Return (x, y) of the center of cell containing provided text 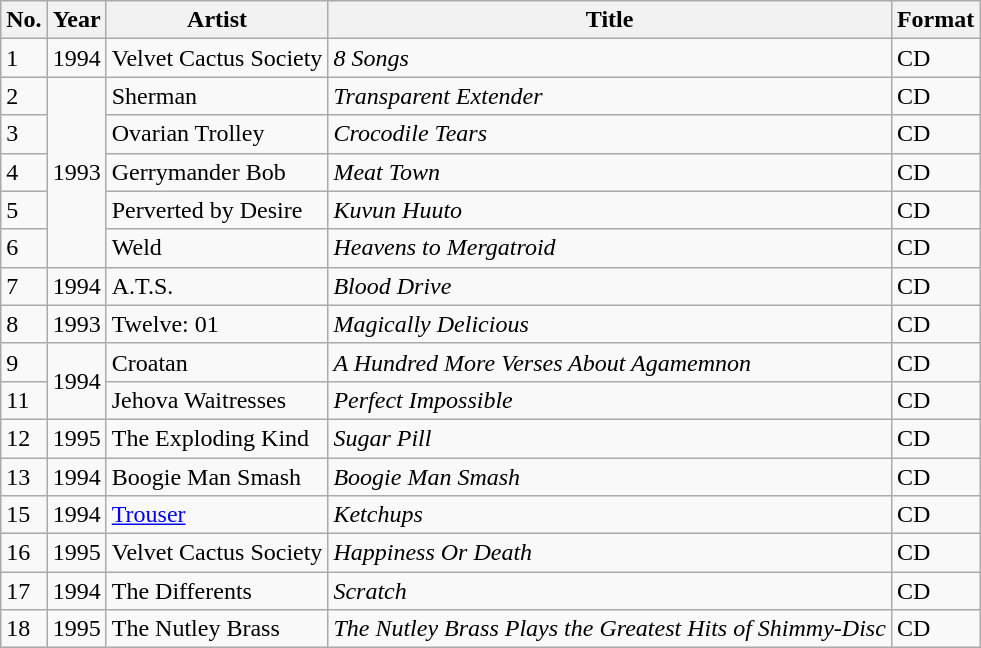
Magically Delicious (610, 324)
Artist (217, 20)
1 (24, 58)
The Nutley Brass Plays the Greatest Hits of Shimmy-Disc (610, 629)
12 (24, 438)
18 (24, 629)
Transparent Extender (610, 96)
The Differents (217, 591)
9 (24, 362)
5 (24, 210)
A.T.S. (217, 286)
Sugar Pill (610, 438)
Heavens to Mergatroid (610, 248)
The Exploding Kind (217, 438)
11 (24, 400)
Weld (217, 248)
3 (24, 134)
Jehova Waitresses (217, 400)
Perverted by Desire (217, 210)
2 (24, 96)
No. (24, 20)
Ketchups (610, 515)
Ovarian Trolley (217, 134)
4 (24, 172)
Blood Drive (610, 286)
Gerrymander Bob (217, 172)
Scratch (610, 591)
Crocodile Tears (610, 134)
7 (24, 286)
8 (24, 324)
The Nutley Brass (217, 629)
Twelve: 01 (217, 324)
Perfect Impossible (610, 400)
6 (24, 248)
Happiness Or Death (610, 553)
Sherman (217, 96)
16 (24, 553)
Year (76, 20)
13 (24, 477)
Meat Town (610, 172)
17 (24, 591)
Trouser (217, 515)
Kuvun Huuto (610, 210)
Title (610, 20)
A Hundred More Verses About Agamemnon (610, 362)
Croatan (217, 362)
Format (935, 20)
15 (24, 515)
8 Songs (610, 58)
